Pinpoint the cell where the given text exists, returning its (X, Y) midpoint coordinate. 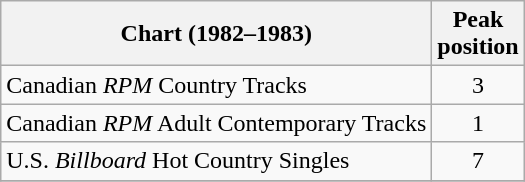
U.S. Billboard Hot Country Singles (216, 161)
Canadian RPM Country Tracks (216, 85)
Chart (1982–1983) (216, 34)
7 (478, 161)
Canadian RPM Adult Contemporary Tracks (216, 123)
3 (478, 85)
Peakposition (478, 34)
1 (478, 123)
